Return the [X, Y] coordinate for the center point of the cell that contains the specified text.  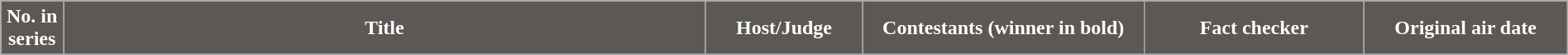
No. in series [32, 28]
Host/Judge [784, 28]
Title [385, 28]
Fact checker [1254, 28]
Contestants (winner in bold) [1004, 28]
Original air date [1465, 28]
